Locate the cell with the specified text and output its (X, Y) center coordinate. 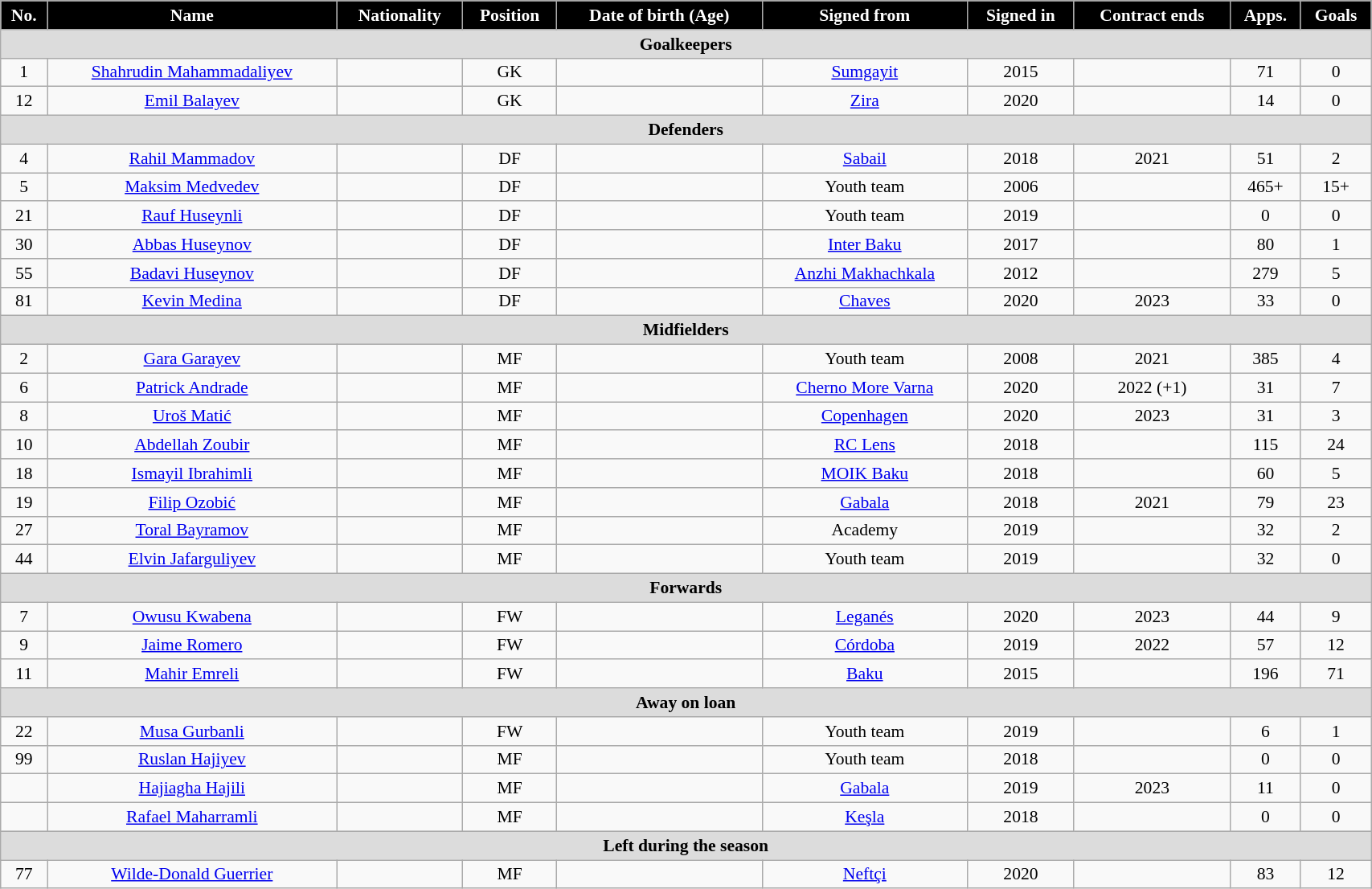
77 (24, 875)
Toral Bayramov (192, 531)
Musa Gurbanli (192, 731)
3 (1336, 416)
Signed from (865, 15)
Forwards (686, 588)
115 (1265, 445)
Keşla (865, 817)
279 (1265, 273)
21 (24, 216)
27 (24, 531)
385 (1265, 359)
Name (192, 15)
8 (24, 416)
99 (24, 760)
Anzhi Makhachkala (865, 273)
14 (1265, 101)
Away on loan (686, 703)
Elvin Jafarguliyev (192, 559)
2012 (1021, 273)
55 (24, 273)
2017 (1021, 244)
Contract ends (1152, 15)
Nationality (400, 15)
Emil Balayev (192, 101)
Uroš Matić (192, 416)
Sabail (865, 158)
Defenders (686, 130)
15+ (1336, 187)
Hajiagha Hajili (192, 789)
51 (1265, 158)
2022 (+1) (1152, 387)
Kevin Medina (192, 301)
Zira (865, 101)
19 (24, 502)
MOIK Baku (865, 473)
Rafael Maharramli (192, 817)
Abdellah Zoubir (192, 445)
22 (24, 731)
Apps. (1265, 15)
Midfielders (686, 330)
Rahil Mammadov (192, 158)
Shahrudin Mahammadaliyev (192, 72)
Córdoba (865, 645)
2022 (1152, 645)
Mahir Emreli (192, 674)
Ismayil Ibrahimli (192, 473)
80 (1265, 244)
Academy (865, 531)
Maksim Medvedev (192, 187)
10 (24, 445)
Chaves (865, 301)
196 (1265, 674)
57 (1265, 645)
Position (510, 15)
465+ (1265, 187)
79 (1265, 502)
Patrick Andrade (192, 387)
Gara Garayev (192, 359)
Leganés (865, 617)
60 (1265, 473)
Sumgayit (865, 72)
Jaime Romero (192, 645)
Goalkeepers (686, 44)
Neftçi (865, 875)
Goals (1336, 15)
Date of birth (Age) (659, 15)
Copenhagen (865, 416)
RC Lens (865, 445)
18 (24, 473)
33 (1265, 301)
2008 (1021, 359)
24 (1336, 445)
Abbas Huseynov (192, 244)
Inter Baku (865, 244)
83 (1265, 875)
Cherno More Varna (865, 387)
Wilde-Donald Guerrier (192, 875)
Left during the season (686, 846)
81 (24, 301)
Baku (865, 674)
Badavi Huseynov (192, 273)
Owusu Kwabena (192, 617)
2006 (1021, 187)
Rauf Huseynli (192, 216)
Signed in (1021, 15)
23 (1336, 502)
No. (24, 15)
Filip Ozobić (192, 502)
Ruslan Hajiyev (192, 760)
30 (24, 244)
